Search for the cell housing the specified text and yield its [X, Y] center coordinate. 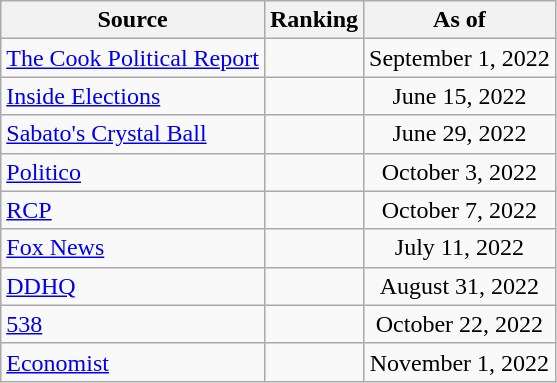
RCP [133, 210]
Politico [133, 172]
Fox News [133, 248]
October 7, 2022 [460, 210]
As of [460, 20]
DDHQ [133, 286]
October 3, 2022 [460, 172]
The Cook Political Report [133, 58]
June 29, 2022 [460, 134]
Source [133, 20]
October 22, 2022 [460, 324]
July 11, 2022 [460, 248]
Sabato's Crystal Ball [133, 134]
August 31, 2022 [460, 286]
Inside Elections [133, 96]
November 1, 2022 [460, 362]
Economist [133, 362]
538 [133, 324]
Ranking [314, 20]
September 1, 2022 [460, 58]
June 15, 2022 [460, 96]
